Detect which cell encompasses the target text, then output its (X, Y) center coordinate. 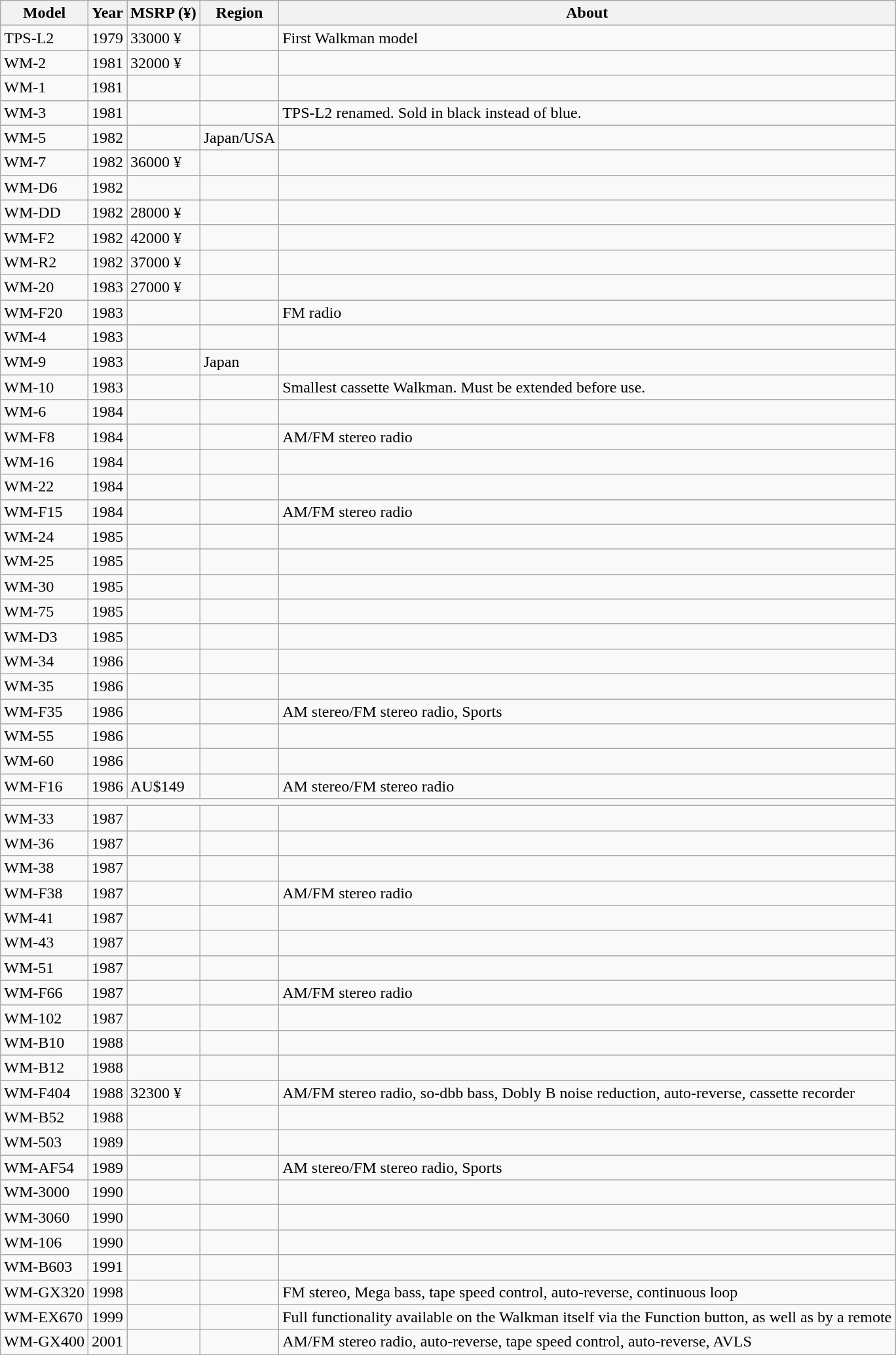
WM-503 (45, 1143)
WM-DD (45, 212)
AM/FM stereo radio, auto-reverse, tape speed control, auto-reverse, AVLS (587, 1342)
WM-5 (45, 138)
WM-7 (45, 162)
28000 ¥ (164, 212)
WM-F2 (45, 237)
Japan (239, 362)
WM-AF54 (45, 1168)
WM-D3 (45, 636)
WM-24 (45, 537)
WM-43 (45, 943)
WM-B12 (45, 1067)
1979 (107, 38)
AU$149 (164, 786)
WM-6 (45, 412)
WM-41 (45, 918)
WM-R2 (45, 262)
32300 ¥ (164, 1092)
WM-20 (45, 287)
WM-3060 (45, 1217)
WM-F66 (45, 993)
1991 (107, 1267)
WM-55 (45, 736)
WM-EX670 (45, 1317)
WM-3000 (45, 1193)
Year (107, 13)
WM-B10 (45, 1042)
42000 ¥ (164, 237)
WM-F20 (45, 313)
WM-D6 (45, 187)
WM-3 (45, 113)
1998 (107, 1292)
WM-4 (45, 337)
First Walkman model (587, 38)
WM-25 (45, 562)
WM-35 (45, 686)
WM-GX320 (45, 1292)
Smallest cassette Walkman. Must be extended before use. (587, 387)
Full functionality available on the Walkman itself via the Function button, as well as by a remote (587, 1317)
WM-2 (45, 63)
WM-F15 (45, 512)
WM-16 (45, 462)
2001 (107, 1342)
WM-B603 (45, 1267)
32000 ¥ (164, 63)
Model (45, 13)
1999 (107, 1317)
WM-75 (45, 611)
Region (239, 13)
MSRP (¥) (164, 13)
WM-B52 (45, 1118)
WM-F404 (45, 1092)
WM-F38 (45, 893)
WM-GX400 (45, 1342)
WM-F8 (45, 437)
27000 ¥ (164, 287)
WM-102 (45, 1018)
About (587, 13)
WM-F35 (45, 711)
WM-60 (45, 761)
WM-38 (45, 868)
AM/FM stereo radio, so-dbb bass, Dobly B noise reduction, auto-reverse, cassette recorder (587, 1092)
WM-106 (45, 1242)
WM-34 (45, 661)
Japan/USA (239, 138)
WM-1 (45, 88)
WM-9 (45, 362)
37000 ¥ (164, 262)
WM-F16 (45, 786)
WM-51 (45, 968)
WM-22 (45, 487)
FM radio (587, 313)
WM-10 (45, 387)
36000 ¥ (164, 162)
33000 ¥ (164, 38)
WM-36 (45, 843)
AM stereo/FM stereo radio (587, 786)
TPS-L2 (45, 38)
WM-30 (45, 586)
FM stereo, Mega bass, tape speed control, auto-reverse, continuous loop (587, 1292)
TPS-L2 renamed. Sold in black instead of blue. (587, 113)
WM-33 (45, 818)
